Capture the cell that displays the provided text and extract its (X, Y) central coordinate. 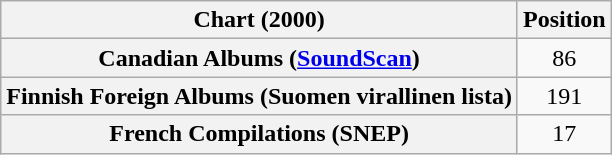
17 (564, 134)
French Compilations (SNEP) (260, 134)
Finnish Foreign Albums (Suomen virallinen lista) (260, 96)
86 (564, 58)
Chart (2000) (260, 20)
Position (564, 20)
Canadian Albums (SoundScan) (260, 58)
191 (564, 96)
